For the text-containing cell, return its midpoint in [x, y] coordinate format. 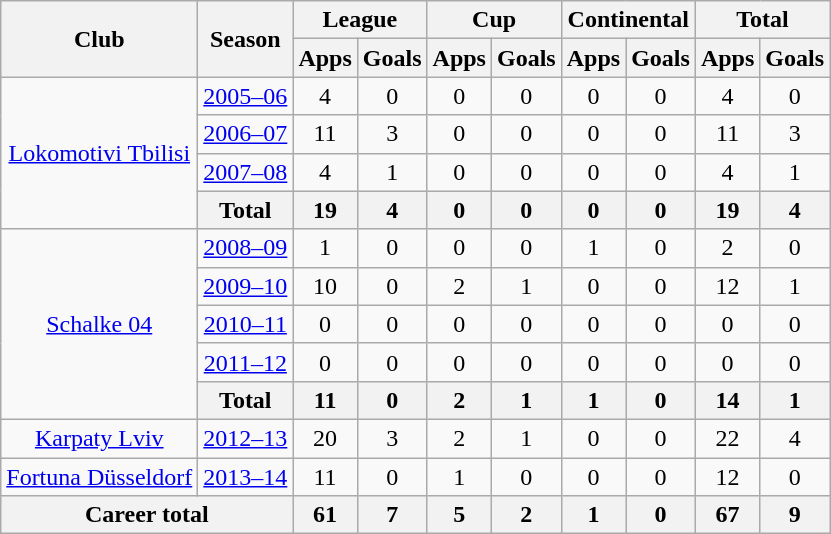
2005–06 [246, 96]
22 [727, 438]
2006–07 [246, 134]
Club [100, 39]
2008–09 [246, 248]
2013–14 [246, 477]
5 [459, 515]
2010–11 [246, 324]
Fortuna Düsseldorf [100, 477]
2012–13 [246, 438]
2009–10 [246, 286]
10 [325, 286]
Season [246, 39]
Cup [494, 20]
61 [325, 515]
20 [325, 438]
Lokomotivi Tbilisi [100, 153]
2011–12 [246, 362]
Schalke 04 [100, 324]
9 [795, 515]
Karpaty Lviv [100, 438]
67 [727, 515]
League [360, 20]
7 [392, 515]
14 [727, 400]
2007–08 [246, 172]
Continental [628, 20]
Career total [147, 515]
